From the cell containing the given text, extract its center point as [x, y] coordinate. 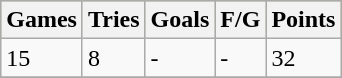
32 [304, 58]
8 [114, 58]
F/G [240, 20]
Points [304, 20]
Goals [180, 20]
Games [42, 20]
15 [42, 58]
Tries [114, 20]
